Provide the [X, Y] coordinate of the cell's center where the given text is located.  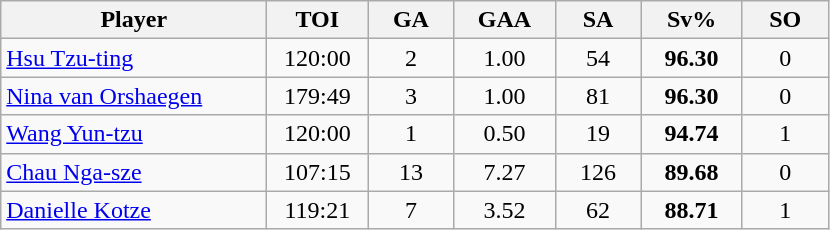
Danielle Kotze [134, 210]
88.71 [692, 210]
19 [598, 134]
GA [411, 20]
Wang Yun-tzu [134, 134]
7 [411, 210]
0.50 [504, 134]
TOI [318, 20]
GAA [504, 20]
119:21 [318, 210]
126 [598, 172]
54 [598, 58]
94.74 [692, 134]
13 [411, 172]
SO [785, 20]
Hsu Tzu-ting [134, 58]
2 [411, 58]
179:49 [318, 96]
62 [598, 210]
89.68 [692, 172]
81 [598, 96]
Player [134, 20]
Nina van Orshaegen [134, 96]
107:15 [318, 172]
7.27 [504, 172]
3.52 [504, 210]
Sv% [692, 20]
SA [598, 20]
3 [411, 96]
Chau Nga-sze [134, 172]
